Capture the cell that displays the provided text and extract its (X, Y) central coordinate. 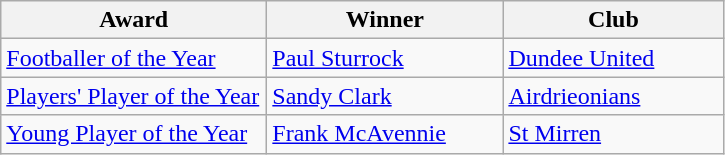
Footballer of the Year (134, 58)
Winner (385, 20)
Players' Player of the Year (134, 96)
Paul Sturrock (385, 58)
Young Player of the Year (134, 134)
Airdrieonians (614, 96)
Award (134, 20)
Sandy Clark (385, 96)
Dundee United (614, 58)
St Mirren (614, 134)
Frank McAvennie (385, 134)
Club (614, 20)
